Scan for the cell matching the given text and deliver its [X, Y] coordinate at center. 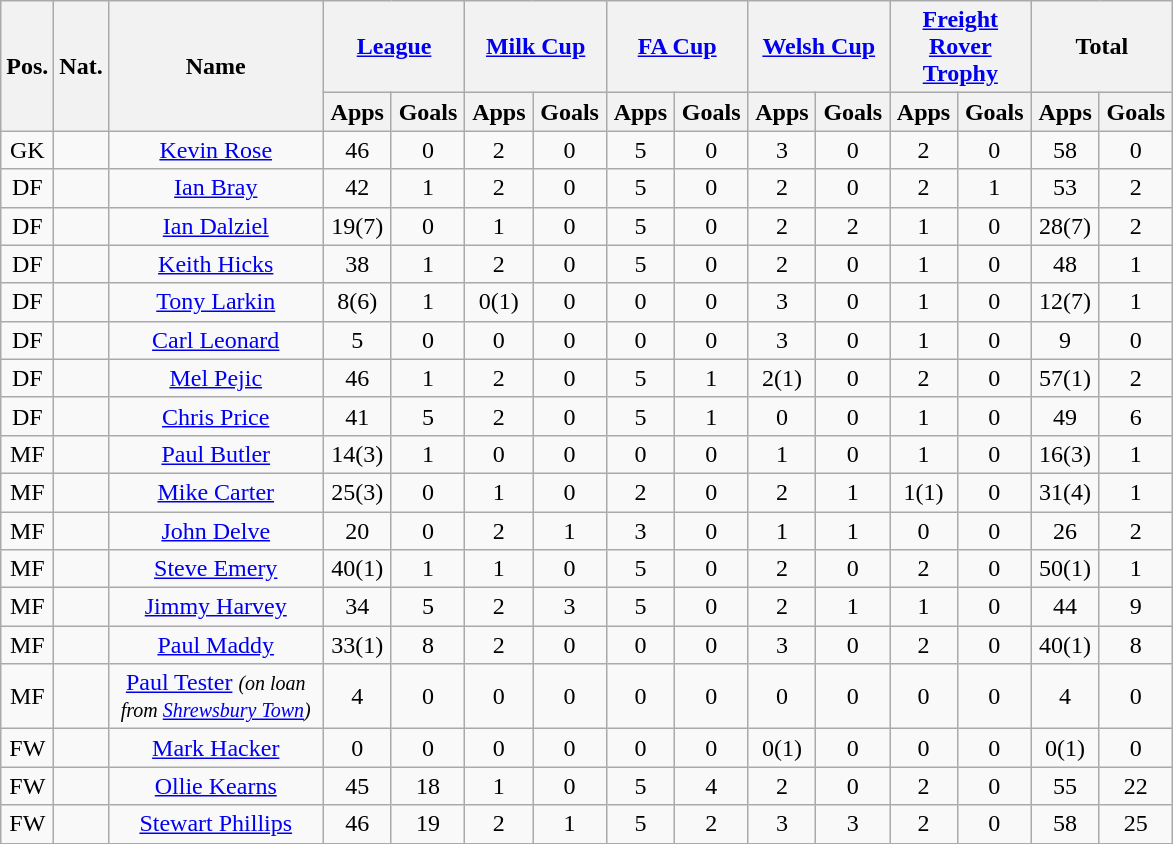
49 [1065, 416]
GK [28, 150]
FA Cup [677, 47]
31(4) [1065, 492]
Tony Larkin [216, 302]
Freight Rover Trophy [961, 47]
44 [1065, 607]
38 [357, 264]
16(3) [1065, 454]
Welsh Cup [819, 47]
Name [216, 66]
Milk Cup [536, 47]
25 [1136, 824]
50(1) [1065, 569]
Steve Emery [216, 569]
Mark Hacker [216, 748]
Mel Pejic [216, 378]
33(1) [357, 645]
19(7) [357, 226]
26 [1065, 531]
41 [357, 416]
18 [428, 786]
53 [1065, 188]
Nat. [81, 66]
42 [357, 188]
Ian Bray [216, 188]
Paul Butler [216, 454]
14(3) [357, 454]
Ollie Kearns [216, 786]
25(3) [357, 492]
Keith Hicks [216, 264]
22 [1136, 786]
Total [1102, 47]
Stewart Phillips [216, 824]
20 [357, 531]
6 [1136, 416]
Kevin Rose [216, 150]
Jimmy Harvey [216, 607]
1(1) [924, 492]
19 [428, 824]
57(1) [1065, 378]
45 [357, 786]
Pos. [28, 66]
Chris Price [216, 416]
12(7) [1065, 302]
8(6) [357, 302]
John Delve [216, 531]
Paul Tester (on loan from Shrewsbury Town) [216, 696]
Ian Dalziel [216, 226]
League [394, 47]
55 [1065, 786]
Carl Leonard [216, 340]
Mike Carter [216, 492]
34 [357, 607]
48 [1065, 264]
Paul Maddy [216, 645]
2(1) [782, 378]
28(7) [1065, 226]
